Find where the given text appears and provide that cell's center as (X, Y) coordinate. 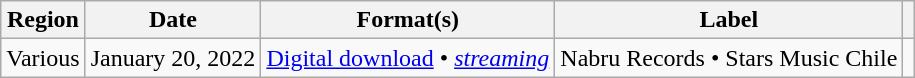
January 20, 2022 (173, 58)
Format(s) (408, 20)
Digital download • streaming (408, 58)
Region (43, 20)
Various (43, 58)
Date (173, 20)
Label (729, 20)
Nabru Records • Stars Music Chile (729, 58)
